Identify which cell holds the provided text, then report its [x, y] central coordinate. 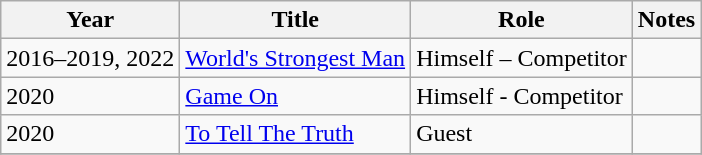
Game On [296, 96]
Notes [666, 20]
Year [90, 20]
Himself - Competitor [522, 96]
World's Strongest Man [296, 58]
To Tell The Truth [296, 134]
Role [522, 20]
2016–2019, 2022 [90, 58]
Himself – Competitor [522, 58]
Guest [522, 134]
Title [296, 20]
